Search for the cell housing the specified text and yield its [x, y] center coordinate. 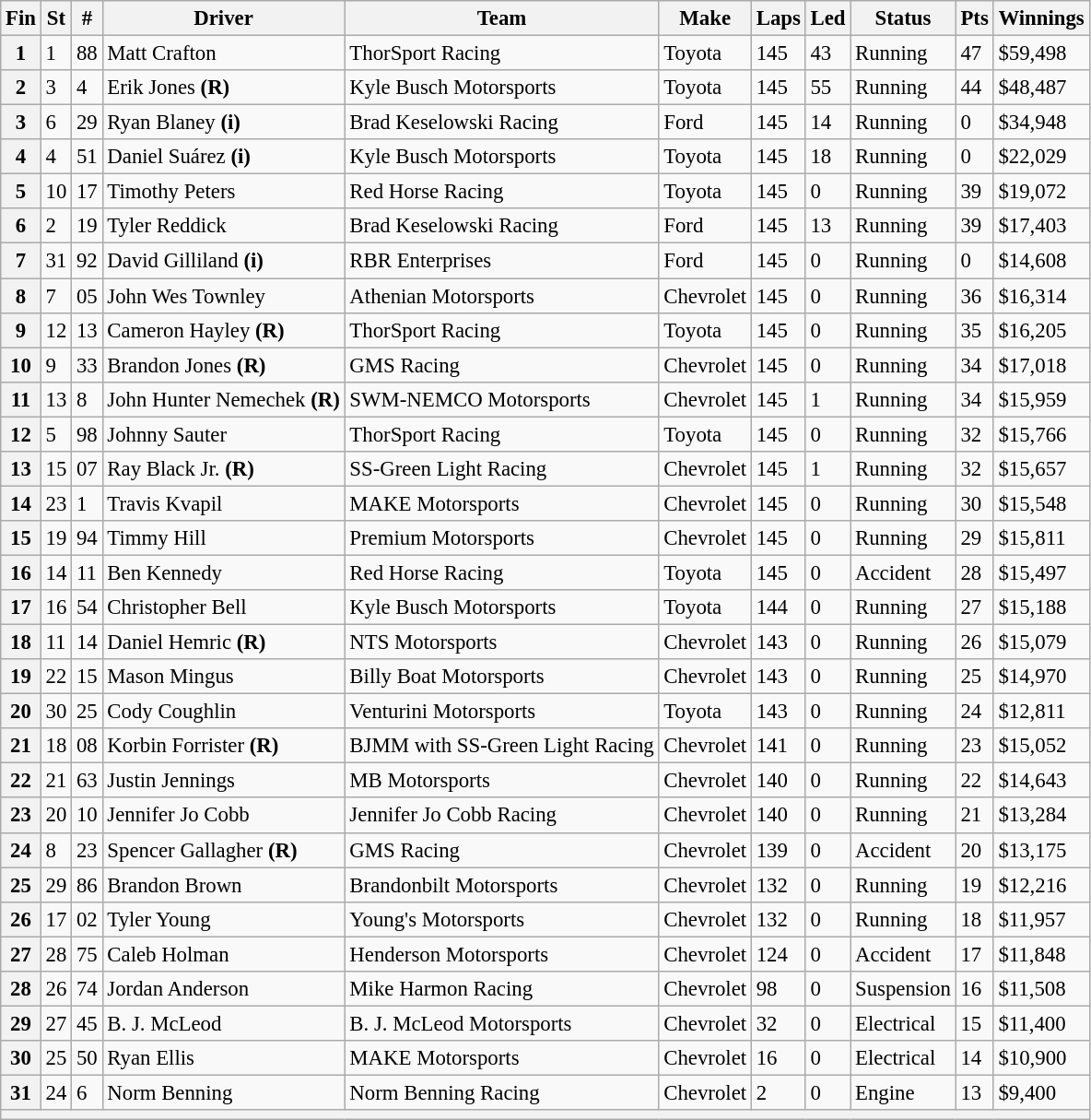
Brandon Brown [223, 885]
St [55, 18]
139 [778, 850]
$14,643 [1041, 781]
45 [87, 1023]
Ryan Ellis [223, 1058]
# [87, 18]
Christopher Bell [223, 607]
02 [87, 919]
John Hunter Nemechek (R) [223, 399]
Jennifer Jo Cobb [223, 816]
$15,811 [1041, 538]
$13,284 [1041, 816]
Mason Mingus [223, 677]
Mike Harmon Racing [501, 989]
Justin Jennings [223, 781]
NTS Motorsports [501, 643]
55 [827, 88]
$15,079 [1041, 643]
$11,957 [1041, 919]
Brandon Jones (R) [223, 365]
Johnny Sauter [223, 434]
$17,018 [1041, 365]
Timothy Peters [223, 192]
Korbin Forrister (R) [223, 746]
47 [975, 53]
Cameron Hayley (R) [223, 330]
MB Motorsports [501, 781]
Winnings [1041, 18]
RBR Enterprises [501, 261]
Norm Benning [223, 1092]
$12,216 [1041, 885]
141 [778, 746]
David Gilliland (i) [223, 261]
51 [87, 157]
05 [87, 296]
Young's Motorsports [501, 919]
75 [87, 954]
$16,205 [1041, 330]
Norm Benning Racing [501, 1092]
SWM-NEMCO Motorsports [501, 399]
$15,959 [1041, 399]
50 [87, 1058]
$11,400 [1041, 1023]
Jordan Anderson [223, 989]
Spencer Gallagher (R) [223, 850]
Suspension [903, 989]
124 [778, 954]
B. J. McLeod Motorsports [501, 1023]
Premium Motorsports [501, 538]
$34,948 [1041, 123]
$14,970 [1041, 677]
44 [975, 88]
Pts [975, 18]
Matt Crafton [223, 53]
$15,052 [1041, 746]
36 [975, 296]
Led [827, 18]
$14,608 [1041, 261]
$11,848 [1041, 954]
$11,508 [1041, 989]
Ryan Blaney (i) [223, 123]
Henderson Motorsports [501, 954]
Fin [21, 18]
$22,029 [1041, 157]
Daniel Suárez (i) [223, 157]
$13,175 [1041, 850]
Billy Boat Motorsports [501, 677]
$17,403 [1041, 226]
Ben Kennedy [223, 572]
$16,314 [1041, 296]
$59,498 [1041, 53]
35 [975, 330]
54 [87, 607]
$15,657 [1041, 469]
Tyler Reddick [223, 226]
88 [87, 53]
$15,497 [1041, 572]
94 [87, 538]
$15,188 [1041, 607]
Caleb Holman [223, 954]
Tyler Young [223, 919]
Daniel Hemric (R) [223, 643]
Jennifer Jo Cobb Racing [501, 816]
Engine [903, 1092]
$10,900 [1041, 1058]
$12,811 [1041, 712]
$48,487 [1041, 88]
Make [705, 18]
Driver [223, 18]
07 [87, 469]
Ray Black Jr. (R) [223, 469]
63 [87, 781]
B. J. McLeod [223, 1023]
Athenian Motorsports [501, 296]
92 [87, 261]
$15,548 [1041, 503]
Cody Coughlin [223, 712]
Status [903, 18]
John Wes Townley [223, 296]
Laps [778, 18]
86 [87, 885]
$19,072 [1041, 192]
08 [87, 746]
33 [87, 365]
43 [827, 53]
Erik Jones (R) [223, 88]
BJMM with SS-Green Light Racing [501, 746]
Travis Kvapil [223, 503]
144 [778, 607]
SS-Green Light Racing [501, 469]
$9,400 [1041, 1092]
Team [501, 18]
Brandonbilt Motorsports [501, 885]
74 [87, 989]
Venturini Motorsports [501, 712]
$15,766 [1041, 434]
Timmy Hill [223, 538]
